Determine the [X, Y] coordinate at the center of the cell enclosing the given text.  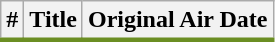
# [12, 21]
Title [54, 21]
Original Air Date [178, 21]
